Output the [X, Y] coordinate of the center of the cell containing the given text.  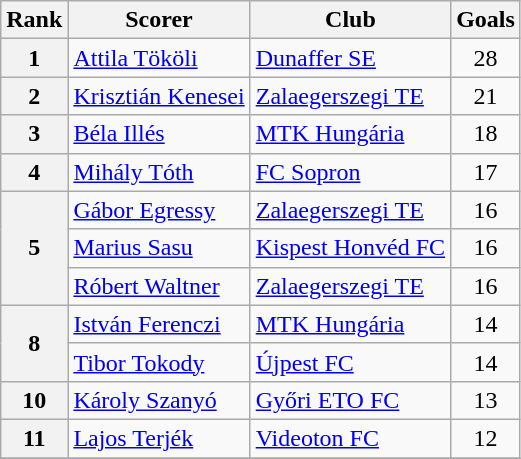
2 [34, 96]
Béla Illés [159, 134]
FC Sopron [350, 172]
Gábor Egressy [159, 210]
Attila Tököli [159, 58]
Goals [486, 20]
Tibor Tokody [159, 362]
28 [486, 58]
11 [34, 438]
13 [486, 400]
18 [486, 134]
17 [486, 172]
Kispest Honvéd FC [350, 248]
8 [34, 343]
10 [34, 400]
István Ferenczi [159, 324]
Győri ETO FC [350, 400]
Lajos Terjék [159, 438]
Róbert Waltner [159, 286]
Marius Sasu [159, 248]
Rank [34, 20]
Scorer [159, 20]
Károly Szanyó [159, 400]
Videoton FC [350, 438]
3 [34, 134]
Dunaffer SE [350, 58]
5 [34, 248]
12 [486, 438]
Mihály Tóth [159, 172]
4 [34, 172]
Club [350, 20]
1 [34, 58]
Krisztián Kenesei [159, 96]
21 [486, 96]
Újpest FC [350, 362]
